Search for the cell housing the specified text and yield its [x, y] center coordinate. 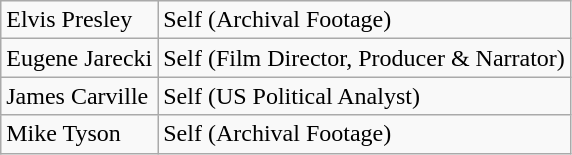
Self (US Political Analyst) [364, 96]
James Carville [80, 96]
Eugene Jarecki [80, 58]
Self (Film Director, Producer & Narrator) [364, 58]
Elvis Presley [80, 20]
Mike Tyson [80, 134]
